Provide the [X, Y] coordinate of the cell's center where the given text is located.  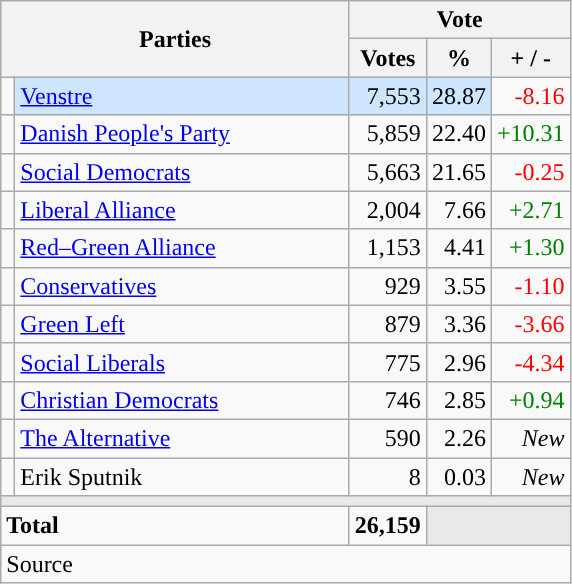
-3.66 [530, 324]
-4.34 [530, 362]
The Alternative [182, 438]
Christian Democrats [182, 400]
Erik Sputnik [182, 477]
Venstre [182, 96]
879 [388, 324]
-1.10 [530, 286]
3.55 [458, 286]
2.26 [458, 438]
775 [388, 362]
Liberal Alliance [182, 210]
8 [388, 477]
26,159 [388, 526]
746 [388, 400]
Total [176, 526]
21.65 [458, 172]
5,859 [388, 134]
2.85 [458, 400]
+0.94 [530, 400]
Vote [460, 20]
28.87 [458, 96]
7.66 [458, 210]
Parties [176, 39]
1,153 [388, 248]
5,663 [388, 172]
2,004 [388, 210]
Source [286, 564]
+2.71 [530, 210]
Green Left [182, 324]
0.03 [458, 477]
% [458, 58]
3.36 [458, 324]
4.41 [458, 248]
Red–Green Alliance [182, 248]
22.40 [458, 134]
Social Liberals [182, 362]
+ / - [530, 58]
-0.25 [530, 172]
Social Democrats [182, 172]
929 [388, 286]
-8.16 [530, 96]
+10.31 [530, 134]
Danish People's Party [182, 134]
+1.30 [530, 248]
2.96 [458, 362]
7,553 [388, 96]
590 [388, 438]
Votes [388, 58]
Conservatives [182, 286]
